Find where the given text appears and provide that cell's center as (x, y) coordinate. 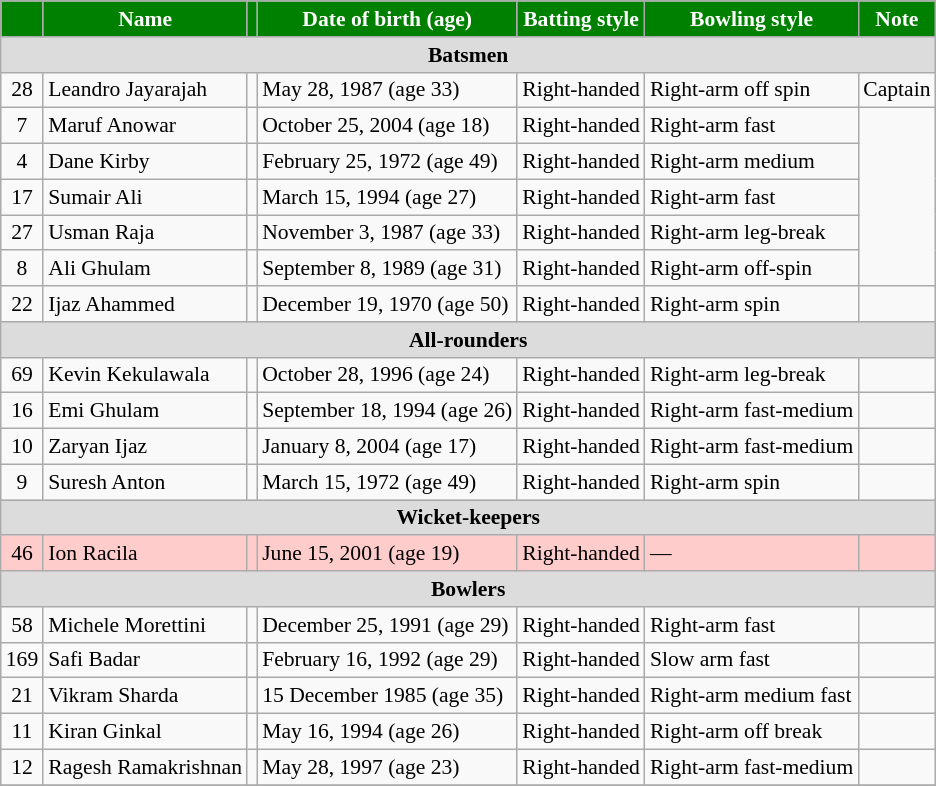
May 16, 1994 (age 26) (387, 732)
— (752, 554)
Name (145, 19)
4 (22, 162)
22 (22, 304)
June 15, 2001 (age 19) (387, 554)
Slow arm fast (752, 660)
17 (22, 197)
7 (22, 126)
September 8, 1989 (age 31) (387, 269)
Vikram Sharda (145, 696)
Sumair Ali (145, 197)
Captain (896, 90)
May 28, 1997 (age 23) (387, 767)
February 25, 1972 (age 49) (387, 162)
Right-arm off break (752, 732)
Maruf Anowar (145, 126)
15 December 1985 (age 35) (387, 696)
Right-arm off spin (752, 90)
March 15, 1972 (age 49) (387, 482)
169 (22, 660)
Bowling style (752, 19)
27 (22, 233)
Kevin Kekulawala (145, 375)
Michele Morettini (145, 625)
Note (896, 19)
Right-arm off-spin (752, 269)
12 (22, 767)
10 (22, 447)
January 8, 2004 (age 17) (387, 447)
Suresh Anton (145, 482)
9 (22, 482)
September 18, 1994 (age 26) (387, 411)
February 16, 1992 (age 29) (387, 660)
October 28, 1996 (age 24) (387, 375)
Emi Ghulam (145, 411)
Batting style (581, 19)
46 (22, 554)
Ijaz Ahammed (145, 304)
May 28, 1987 (age 33) (387, 90)
Ali Ghulam (145, 269)
December 19, 1970 (age 50) (387, 304)
Usman Raja (145, 233)
Bowlers (468, 589)
December 25, 1991 (age 29) (387, 625)
Date of birth (age) (387, 19)
Ragesh Ramakrishnan (145, 767)
Zaryan Ijaz (145, 447)
69 (22, 375)
11 (22, 732)
8 (22, 269)
Dane Kirby (145, 162)
58 (22, 625)
16 (22, 411)
March 15, 1994 (age 27) (387, 197)
Safi Badar (145, 660)
October 25, 2004 (age 18) (387, 126)
21 (22, 696)
28 (22, 90)
Right-arm medium fast (752, 696)
All-rounders (468, 340)
Leandro Jayarajah (145, 90)
Kiran Ginkal (145, 732)
Right-arm medium (752, 162)
Wicket-keepers (468, 518)
Batsmen (468, 55)
November 3, 1987 (age 33) (387, 233)
Ion Racila (145, 554)
